Search for the cell housing the specified text and yield its (x, y) center coordinate. 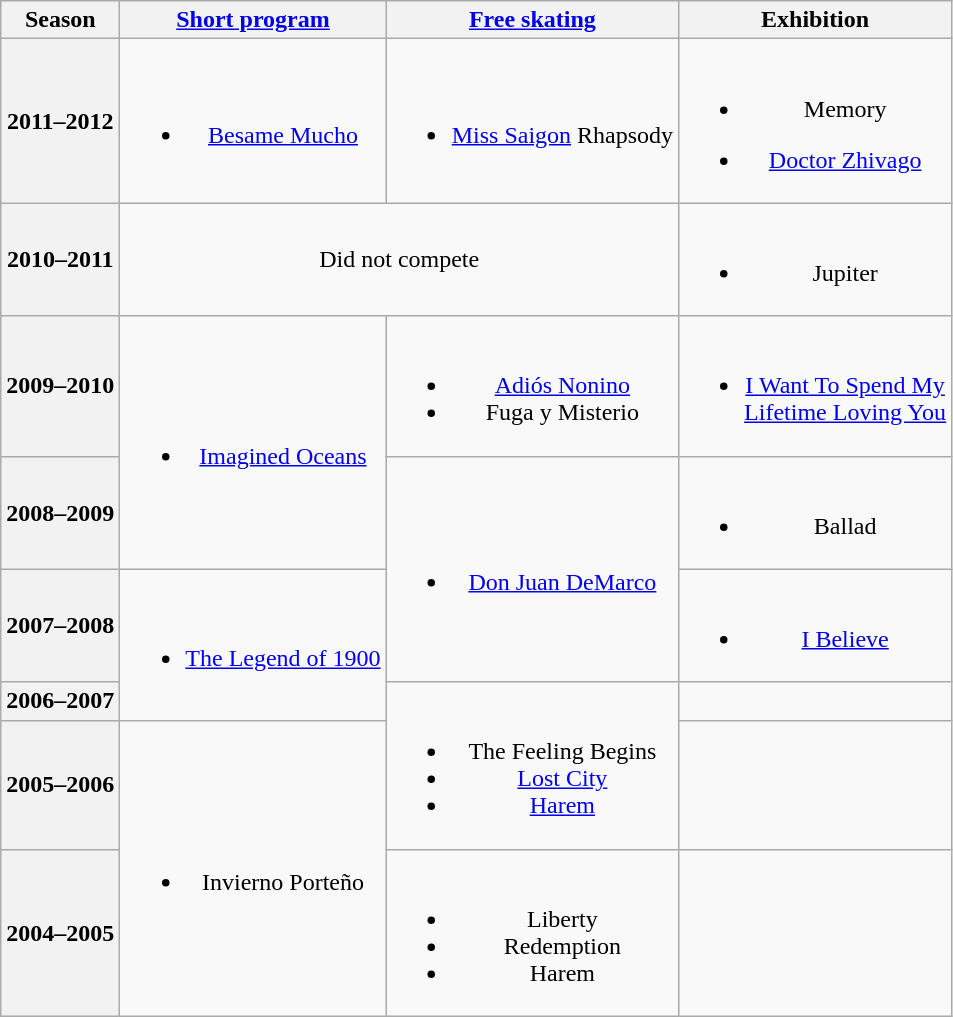
I Believe (816, 626)
2008–2009 (60, 512)
Jupiter (816, 260)
Adiós NoninoFuga y Misterio (532, 386)
2010–2011 (60, 260)
2004–2005 (60, 932)
Invierno Porteño (253, 868)
Imagined Oceans (253, 442)
Exhibition (816, 20)
Ballad (816, 512)
2009–2010 (60, 386)
2007–2008 (60, 626)
Free skating (532, 20)
Miss Saigon Rhapsody (532, 121)
The Legend of 1900 (253, 644)
Besame Mucho (253, 121)
I Want To Spend My Lifetime Loving You (816, 386)
2005–2006 (60, 784)
2006–2007 (60, 701)
Don Juan DeMarco (532, 569)
Season (60, 20)
Short program (253, 20)
Memory Doctor Zhivago (816, 121)
The Feeling Begins Lost City Harem (532, 766)
Did not compete (400, 260)
Liberty Redemption Harem (532, 932)
2011–2012 (60, 121)
